Extract the [X, Y] coordinate from the center of the cell holding the provided text.  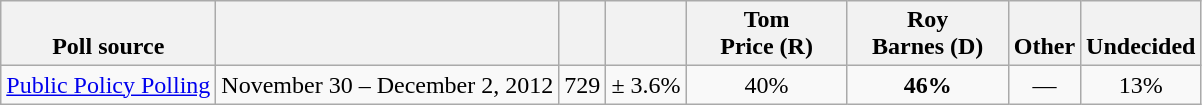
13% [1141, 85]
Other [1044, 34]
Poll source [108, 34]
46% [928, 85]
RoyBarnes (D) [928, 34]
TomPrice (R) [766, 34]
40% [766, 85]
November 30 – December 2, 2012 [388, 85]
± 3.6% [646, 85]
Public Policy Polling [108, 85]
Undecided [1141, 34]
729 [582, 85]
— [1044, 85]
